Locate the cell with the specified text and output its (x, y) center coordinate. 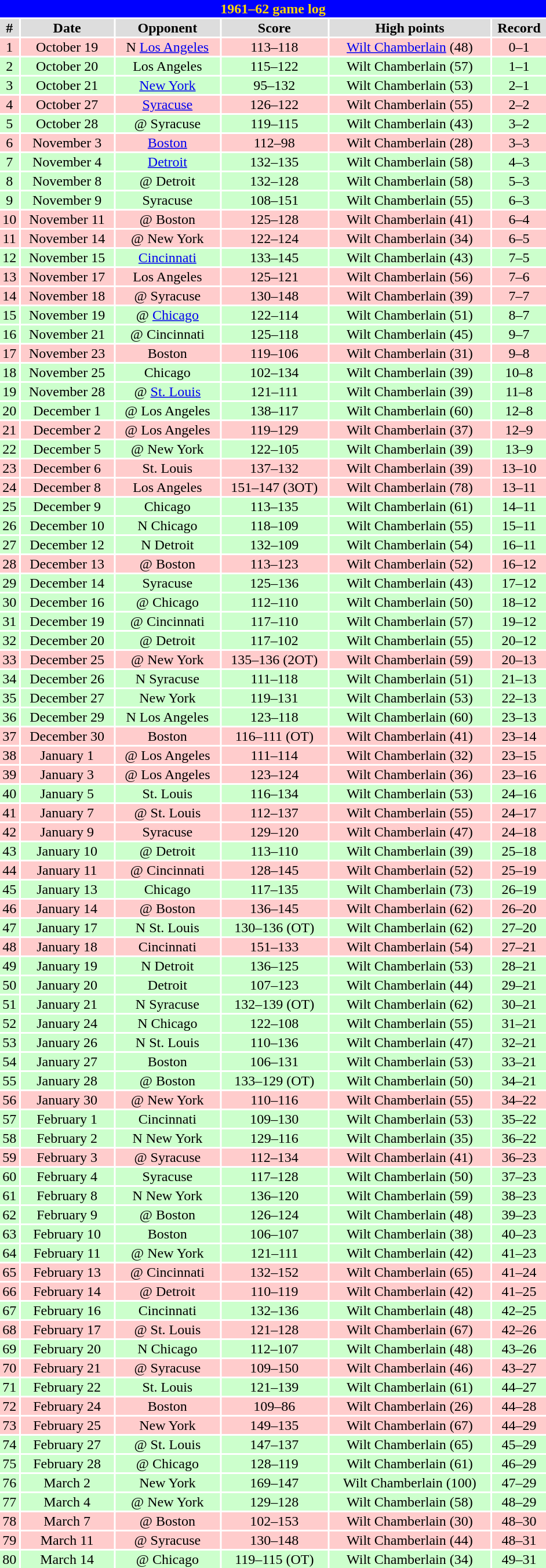
8–7 (519, 315)
123–124 (275, 774)
January 9 (67, 832)
16–12 (519, 564)
January 24 (67, 1023)
15 (9, 315)
7–5 (519, 258)
23 (9, 468)
136–120 (275, 1196)
1–1 (519, 66)
125–121 (275, 277)
125–136 (275, 583)
February 16 (67, 1310)
80 (9, 1559)
112–137 (275, 813)
34–22 (519, 1100)
49–31 (519, 1559)
132–128 (275, 181)
102–134 (275, 372)
121–139 (275, 1387)
October 20 (67, 66)
18–12 (519, 602)
133–129 (OT) (275, 1081)
January 5 (67, 794)
42 (9, 832)
November 19 (67, 315)
November 18 (67, 296)
Wilt Chamberlain (31) (410, 353)
December 25 (67, 660)
33 (9, 660)
30–21 (519, 1004)
47 (9, 928)
118–109 (275, 526)
February 1 (67, 1119)
6–4 (519, 219)
38–23 (519, 1196)
March 14 (67, 1559)
November 17 (67, 277)
9–8 (519, 353)
February 28 (67, 1464)
122–124 (275, 238)
45–29 (519, 1444)
21 (9, 430)
51 (9, 1004)
35–22 (519, 1119)
28–21 (519, 966)
113–123 (275, 564)
November 14 (67, 238)
November 3 (67, 143)
27–21 (519, 947)
20–12 (519, 640)
53 (9, 1042)
32–21 (519, 1042)
38 (9, 755)
46 (9, 908)
58 (9, 1138)
December 6 (67, 468)
February 17 (67, 1330)
32 (9, 640)
102–153 (275, 1521)
129–128 (275, 1502)
48–30 (519, 1521)
72 (9, 1406)
44–29 (519, 1425)
13 (9, 277)
109–130 (275, 1119)
22 (9, 449)
117–128 (275, 1176)
10 (9, 219)
January 20 (67, 985)
49 (9, 966)
12 (9, 258)
January 18 (67, 947)
66 (9, 1291)
26–20 (519, 908)
3–2 (519, 124)
25–19 (519, 870)
November 4 (67, 162)
133–145 (275, 258)
14–11 (519, 506)
6–5 (519, 238)
Wilt Chamberlain (30) (410, 1521)
74 (9, 1444)
7–6 (519, 277)
November 8 (67, 181)
20 (9, 411)
February 11 (67, 1253)
23–14 (519, 736)
41–24 (519, 1272)
117–135 (275, 889)
High points (410, 28)
Wilt Chamberlain (37) (410, 430)
February 13 (67, 1272)
130–136 (OT) (275, 928)
33–21 (519, 1062)
26–19 (519, 889)
9–7 (519, 334)
129–120 (275, 832)
December 1 (67, 411)
4 (9, 104)
24–17 (519, 813)
January 3 (67, 774)
6 (9, 143)
117–102 (275, 640)
2–2 (519, 104)
128–119 (275, 1464)
March 7 (67, 1521)
November 21 (67, 334)
February 21 (67, 1368)
17–12 (519, 583)
132–136 (275, 1310)
136–145 (275, 908)
Date (67, 28)
64 (9, 1253)
12–8 (519, 411)
111–118 (275, 679)
68 (9, 1330)
41 (9, 813)
128–145 (275, 870)
112–110 (275, 602)
February 24 (67, 1406)
63 (9, 1234)
43–27 (519, 1368)
December 12 (67, 545)
119–131 (275, 698)
January 10 (67, 851)
October 28 (67, 124)
8 (9, 181)
11–8 (519, 392)
2 (9, 66)
36–22 (519, 1138)
42–25 (519, 1310)
February 22 (67, 1387)
147–137 (275, 1444)
76 (9, 1483)
115–122 (275, 66)
1961–62 game log (273, 9)
7–7 (519, 296)
106–131 (275, 1062)
55 (9, 1081)
67 (9, 1310)
29 (9, 583)
75 (9, 1464)
7 (9, 162)
122–114 (275, 315)
28 (9, 564)
November 11 (67, 219)
119–129 (275, 430)
46–29 (519, 1464)
20–13 (519, 660)
15–11 (519, 526)
December 19 (67, 621)
November 15 (67, 258)
February 14 (67, 1291)
December 2 (67, 430)
November 28 (67, 392)
# (9, 28)
January 1 (67, 755)
December 13 (67, 564)
110–136 (275, 1042)
Wilt Chamberlain (46) (410, 1368)
January 14 (67, 908)
November 25 (67, 372)
108–151 (275, 200)
110–116 (275, 1100)
45 (9, 889)
13–11 (519, 487)
107–123 (275, 985)
February 20 (67, 1349)
10–8 (519, 372)
42–26 (519, 1330)
0–1 (519, 47)
31 (9, 621)
39–23 (519, 1215)
December 30 (67, 736)
4–3 (519, 162)
112–134 (275, 1157)
151–133 (275, 947)
121–128 (275, 1330)
44–27 (519, 1387)
Wilt Chamberlain (28) (410, 143)
50 (9, 985)
37–23 (519, 1176)
25–18 (519, 851)
24 (9, 487)
January 30 (67, 1100)
January 17 (67, 928)
95–132 (275, 85)
40–23 (519, 1234)
31–21 (519, 1023)
Wilt Chamberlain (26) (410, 1406)
48 (9, 947)
77 (9, 1502)
5–3 (519, 181)
70 (9, 1368)
138–117 (275, 411)
26 (9, 526)
2–1 (519, 85)
125–128 (275, 219)
16 (9, 334)
16–11 (519, 545)
January 27 (67, 1062)
40 (9, 794)
December 8 (67, 487)
48–31 (519, 1540)
44–28 (519, 1406)
151–147 (3OT) (275, 487)
126–122 (275, 104)
119–115 (OT) (275, 1559)
132–109 (275, 545)
113–135 (275, 506)
November 23 (67, 353)
February 10 (67, 1234)
56 (9, 1100)
149–135 (275, 1425)
169–147 (275, 1483)
Wilt Chamberlain (73) (410, 889)
January 11 (67, 870)
65 (9, 1272)
December 9 (67, 506)
57 (9, 1119)
October 27 (67, 104)
December 20 (67, 640)
106–107 (275, 1234)
Wilt Chamberlain (45) (410, 334)
December 16 (67, 602)
126–124 (275, 1215)
54 (9, 1062)
9 (9, 200)
Wilt Chamberlain (78) (410, 487)
113–110 (275, 851)
14 (9, 296)
January 13 (67, 889)
34 (9, 679)
March 4 (67, 1502)
122–105 (275, 449)
21–13 (519, 679)
117–110 (275, 621)
19 (9, 392)
132–135 (275, 162)
23–15 (519, 755)
119–115 (275, 124)
17 (9, 353)
136–125 (275, 966)
November 9 (67, 200)
January 19 (67, 966)
29–21 (519, 985)
Wilt Chamberlain (38) (410, 1234)
23–13 (519, 717)
February 25 (67, 1425)
135–136 (2OT) (275, 660)
116–134 (275, 794)
69 (9, 1349)
43–26 (519, 1349)
December 26 (67, 679)
112–107 (275, 1349)
3–3 (519, 143)
February 2 (67, 1138)
January 26 (67, 1042)
March 11 (67, 1540)
12–9 (519, 430)
111–114 (275, 755)
December 27 (67, 698)
43 (9, 851)
137–132 (275, 468)
6–3 (519, 200)
110–119 (275, 1291)
109–150 (275, 1368)
44 (9, 870)
February 4 (67, 1176)
132–152 (275, 1272)
37 (9, 736)
Score (275, 28)
February 8 (67, 1196)
1 (9, 47)
February 9 (67, 1215)
December 29 (67, 717)
January 7 (67, 813)
23–16 (519, 774)
25 (9, 506)
71 (9, 1387)
Wilt Chamberlain (32) (410, 755)
36 (9, 717)
47–29 (519, 1483)
73 (9, 1425)
112–98 (275, 143)
February 27 (67, 1444)
113–118 (275, 47)
19–12 (519, 621)
18 (9, 372)
116–111 (OT) (275, 736)
October 19 (67, 47)
January 21 (67, 1004)
41–23 (519, 1253)
129–116 (275, 1138)
27–20 (519, 928)
119–106 (275, 353)
24–18 (519, 832)
Wilt Chamberlain (35) (410, 1138)
52 (9, 1023)
62 (9, 1215)
Wilt Chamberlain (56) (410, 277)
27 (9, 545)
January 28 (67, 1081)
24–16 (519, 794)
October 21 (67, 85)
December 5 (67, 449)
122–108 (275, 1023)
22–13 (519, 698)
December 14 (67, 583)
5 (9, 124)
March 2 (67, 1483)
34–21 (519, 1081)
30 (9, 602)
35 (9, 698)
December 10 (67, 526)
109–86 (275, 1406)
Record (519, 28)
125–118 (275, 334)
41–25 (519, 1291)
Wilt Chamberlain (100) (410, 1483)
79 (9, 1540)
39 (9, 774)
60 (9, 1176)
Opponent (168, 28)
132–139 (OT) (275, 1004)
61 (9, 1196)
48–29 (519, 1502)
13–9 (519, 449)
13–10 (519, 468)
59 (9, 1157)
11 (9, 238)
Wilt Chamberlain (36) (410, 774)
3 (9, 85)
February 3 (67, 1157)
78 (9, 1521)
123–118 (275, 717)
36–23 (519, 1157)
